Return the (X, Y) coordinate for the center point of the cell that contains the specified text.  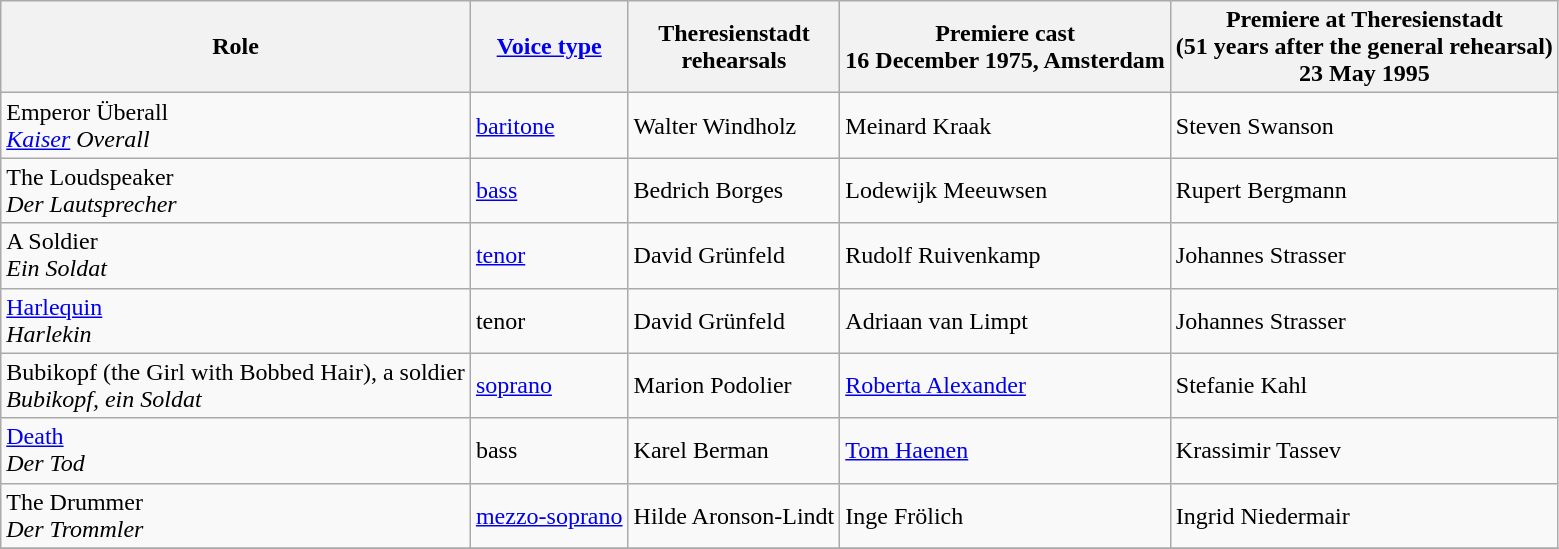
Role (236, 47)
Hilde Aronson‐Lindt (734, 516)
baritone (549, 126)
Krassimir Tassev (1364, 450)
Emperor ÜberallKaiser Overall (236, 126)
mezzo-soprano (549, 516)
Premiere at Theresienstadt(51 years after the general rehearsal)23 May 1995 (1364, 47)
The LoudspeakerDer Lautsprecher (236, 190)
Meinard Kraak (1006, 126)
Bedrich Borges (734, 190)
Adriaan van Limpt (1006, 320)
Ingrid Niedermair (1364, 516)
Rudolf Ruivenkamp (1006, 256)
Stefanie Kahl (1364, 386)
Voice type (549, 47)
Inge Frölich (1006, 516)
Premiere cast16 December 1975, Amsterdam (1006, 47)
A Soldier Ein Soldat (236, 256)
Rupert Bergmann (1364, 190)
Marion Podolier (734, 386)
Theresienstadtrehearsals (734, 47)
Death Der Tod (236, 450)
The DrummerDer Trommler (236, 516)
HarlequinHarlekin (236, 320)
Bubikopf (the Girl with Bobbed Hair), a soldierBubikopf, ein Soldat (236, 386)
Roberta Alexander (1006, 386)
Lodewijk Meeuwsen (1006, 190)
Tom Haenen (1006, 450)
Walter Windholz (734, 126)
Karel Berman (734, 450)
Steven Swanson (1364, 126)
soprano (549, 386)
